Search for the cell housing the specified text and yield its [X, Y] center coordinate. 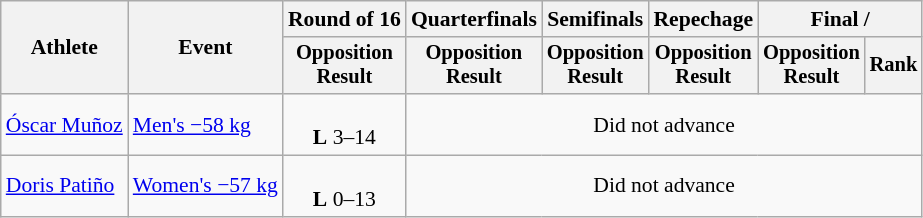
L 3–14 [344, 124]
Event [206, 48]
Athlete [64, 48]
Men's −58 kg [206, 124]
Women's −57 kg [206, 186]
Final / [840, 19]
Quarterfinals [474, 19]
Óscar Muñoz [64, 124]
Rank [894, 66]
L 0–13 [344, 186]
Round of 16 [344, 19]
Semifinals [596, 19]
Doris Patiño [64, 186]
Repechage [703, 19]
